Extract the [x, y] coordinate from the center of the cell holding the provided text.  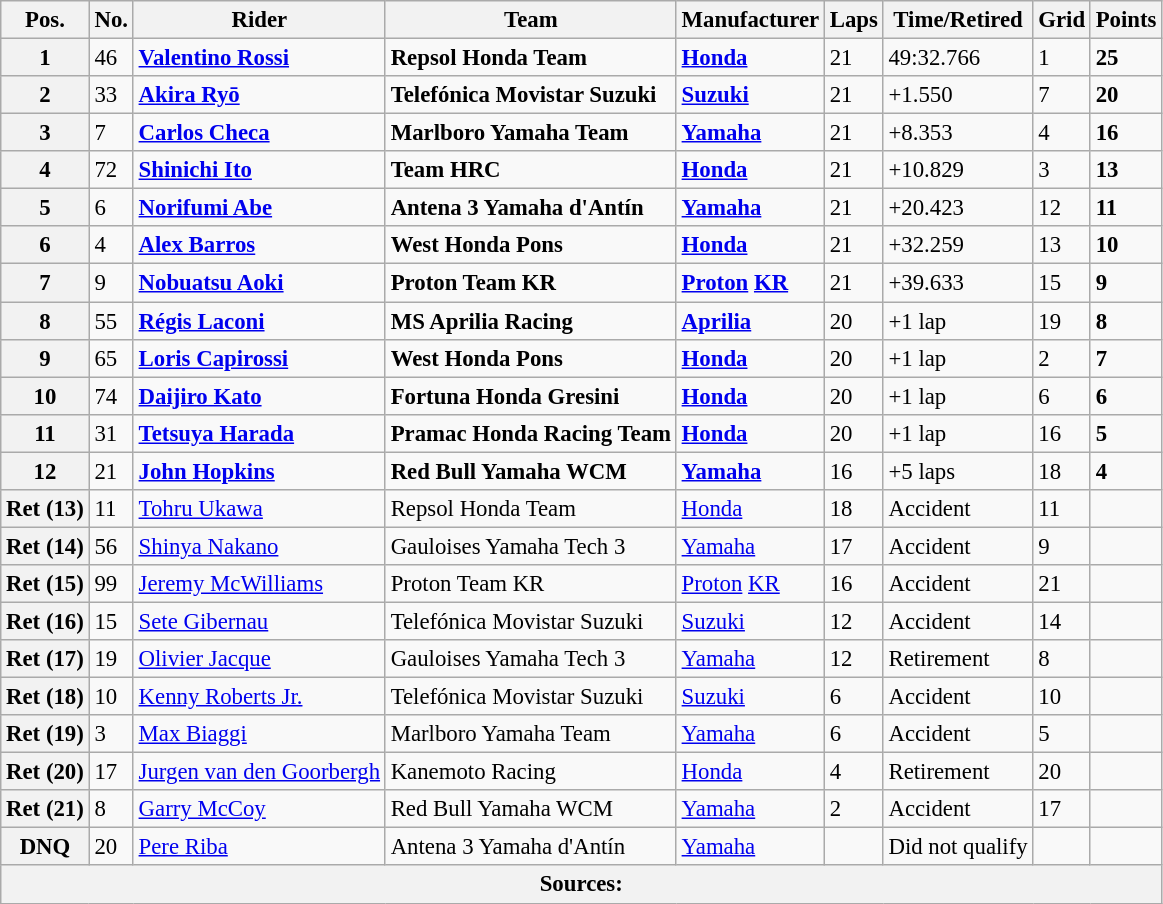
Nobuatsu Aoki [259, 283]
14 [1062, 621]
+10.829 [958, 170]
33 [111, 95]
Jurgen van den Goorbergh [259, 772]
Loris Capirossi [259, 358]
Ret (17) [45, 659]
25 [1126, 58]
Kanemoto Racing [530, 772]
Ret (16) [45, 621]
Ret (21) [45, 809]
Sources: [582, 885]
Pere Riba [259, 847]
Ret (14) [45, 546]
Aprilia [750, 321]
No. [111, 20]
74 [111, 396]
65 [111, 358]
49:32.766 [958, 58]
Points [1126, 20]
DNQ [45, 847]
+5 laps [958, 471]
Norifumi Abe [259, 208]
+8.353 [958, 133]
John Hopkins [259, 471]
Grid [1062, 20]
Ret (18) [45, 697]
Ret (20) [45, 772]
Kenny Roberts Jr. [259, 697]
Carlos Checa [259, 133]
Alex Barros [259, 245]
99 [111, 584]
Olivier Jacque [259, 659]
46 [111, 58]
Tetsuya Harada [259, 433]
Did not qualify [958, 847]
Laps [854, 20]
Time/Retired [958, 20]
Manufacturer [750, 20]
+39.633 [958, 283]
72 [111, 170]
+1.550 [958, 95]
Team [530, 20]
Ret (15) [45, 584]
56 [111, 546]
Tohru Ukawa [259, 509]
Pramac Honda Racing Team [530, 433]
+32.259 [958, 245]
31 [111, 433]
Shinya Nakano [259, 546]
Valentino Rossi [259, 58]
Jeremy McWilliams [259, 584]
Rider [259, 20]
Régis Laconi [259, 321]
Daijiro Kato [259, 396]
Sete Gibernau [259, 621]
Team HRC [530, 170]
55 [111, 321]
MS Aprilia Racing [530, 321]
Shinichi Ito [259, 170]
+20.423 [958, 208]
Pos. [45, 20]
Ret (13) [45, 509]
Ret (19) [45, 734]
Garry McCoy [259, 809]
Max Biaggi [259, 734]
Akira Ryō [259, 95]
Fortuna Honda Gresini [530, 396]
